Capture the cell that displays the provided text and extract its [x, y] central coordinate. 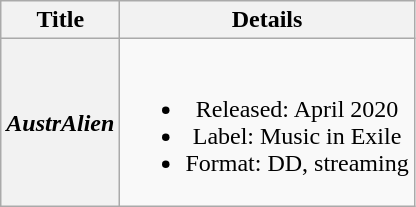
Details [267, 20]
AustrAlien [60, 122]
Title [60, 20]
Released: April 2020Label: Music in ExileFormat: DD, streaming [267, 122]
